Determine the [x, y] coordinate at the center of the cell enclosing the given text.  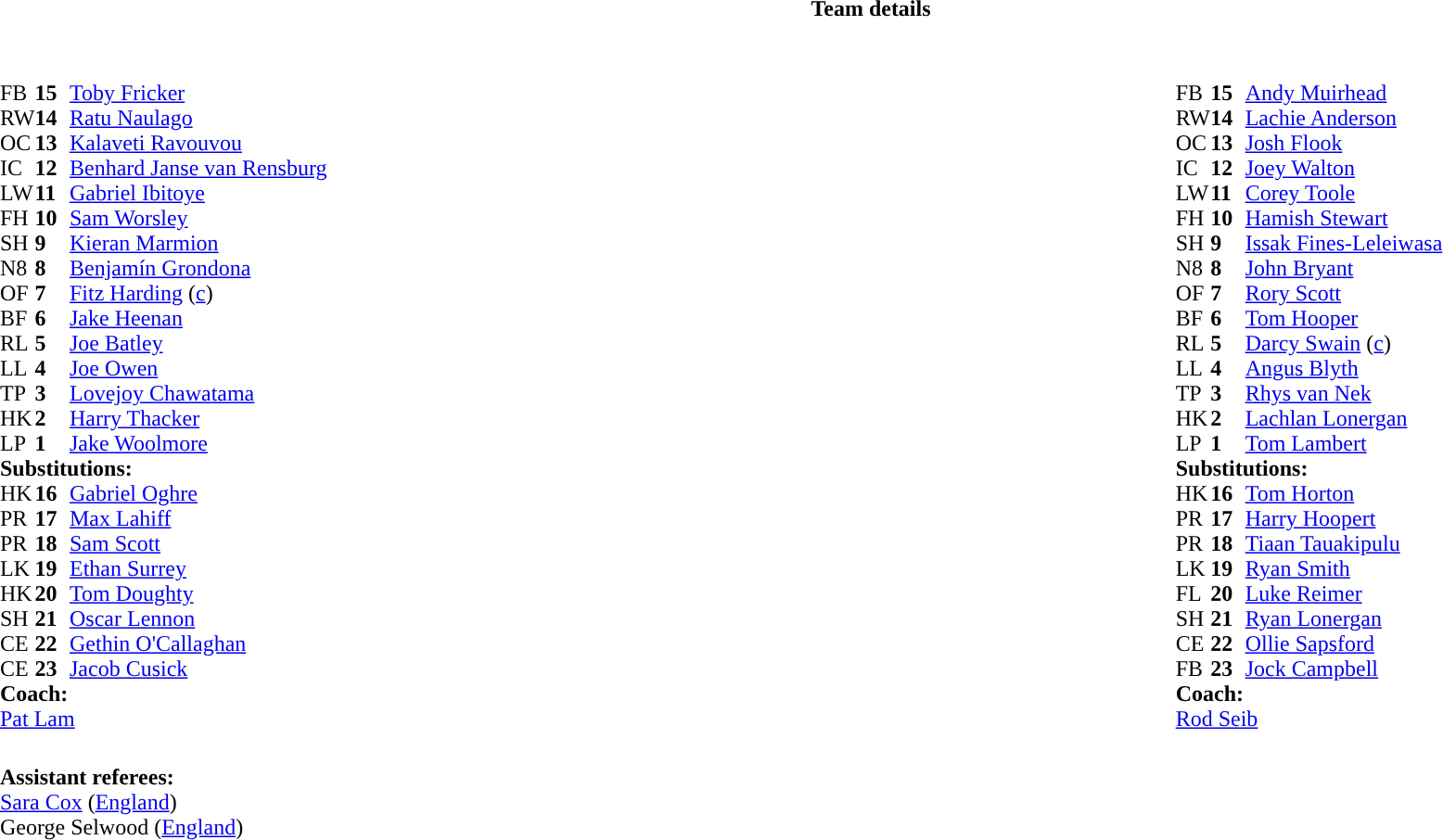
Rory Scott [1345, 293]
Tom Hooper [1345, 319]
Max Lahiff [198, 519]
Benjamín Grondona [198, 269]
Tiaan Tauakipulu [1345, 543]
Rod Seib [1309, 719]
Rhys van Nek [1345, 393]
Gabriel Ibitoye [198, 193]
FL [1194, 593]
Lachlan Lonergan [1345, 419]
Gethin O'Callaghan [198, 643]
Pat Lam [163, 719]
Andy Muirhead [1345, 93]
Ethan Surrey [198, 569]
Joey Walton [1345, 169]
Angus Blyth [1345, 369]
Darcy Swain (c) [1345, 343]
Harry Hoopert [1345, 519]
Luke Reimer [1345, 593]
Jake Heenan [198, 319]
Sam Worsley [198, 219]
Jacob Cusick [198, 669]
Fitz Harding (c) [198, 293]
Joe Owen [198, 369]
Ratu Naulago [198, 119]
Tom Lambert [1345, 443]
Tom Horton [1345, 493]
Jake Woolmore [198, 443]
Corey Toole [1345, 193]
Ryan Lonergan [1345, 619]
Toby Fricker [198, 93]
John Bryant [1345, 269]
Tom Doughty [198, 593]
Harry Thacker [198, 419]
Josh Flook [1345, 143]
Ollie Sapsford [1345, 643]
Joe Batley [198, 343]
Hamish Stewart [1345, 219]
Lovejoy Chawatama [198, 393]
Kieran Marmion [198, 243]
Ryan Smith [1345, 569]
Benhard Janse van Rensburg [198, 169]
Oscar Lennon [198, 619]
Kalaveti Ravouvou [198, 143]
Sam Scott [198, 543]
Gabriel Oghre [198, 493]
Jock Campbell [1345, 669]
Issak Fines-Leleiwasa [1345, 243]
Lachie Anderson [1345, 119]
